Return [X, Y] of the center of cell containing provided text 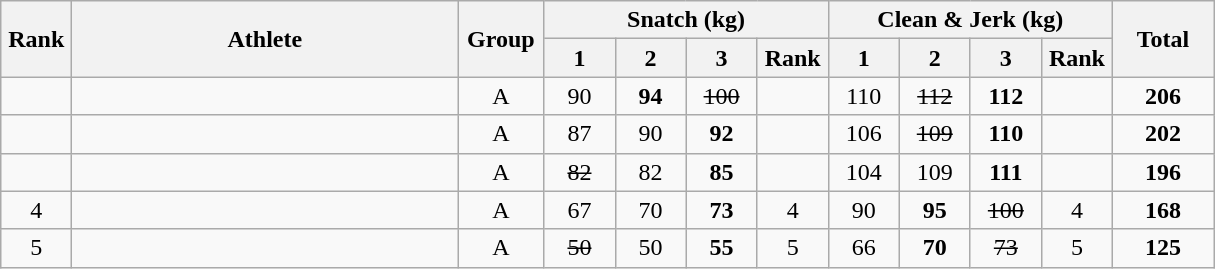
94 [650, 96]
125 [1162, 248]
95 [934, 210]
Snatch (kg) [686, 20]
Clean & Jerk (kg) [970, 20]
87 [580, 134]
206 [1162, 96]
168 [1162, 210]
104 [864, 172]
202 [1162, 134]
67 [580, 210]
111 [1006, 172]
66 [864, 248]
55 [722, 248]
196 [1162, 172]
Group [501, 39]
85 [722, 172]
Athlete [265, 39]
92 [722, 134]
Total [1162, 39]
106 [864, 134]
